Extract the [X, Y] coordinate from the center of the cell holding the provided text.  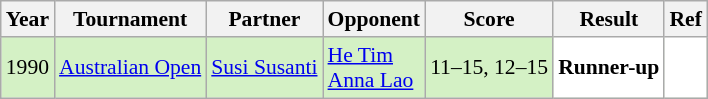
Ref [685, 19]
He Tim Anna Lao [374, 68]
Australian Open [130, 68]
Runner-up [608, 68]
Year [28, 19]
Score [489, 19]
Tournament [130, 19]
Opponent [374, 19]
11–15, 12–15 [489, 68]
1990 [28, 68]
Susi Susanti [264, 68]
Result [608, 19]
Partner [264, 19]
